Pinpoint the cell where the given text exists, returning its (x, y) midpoint coordinate. 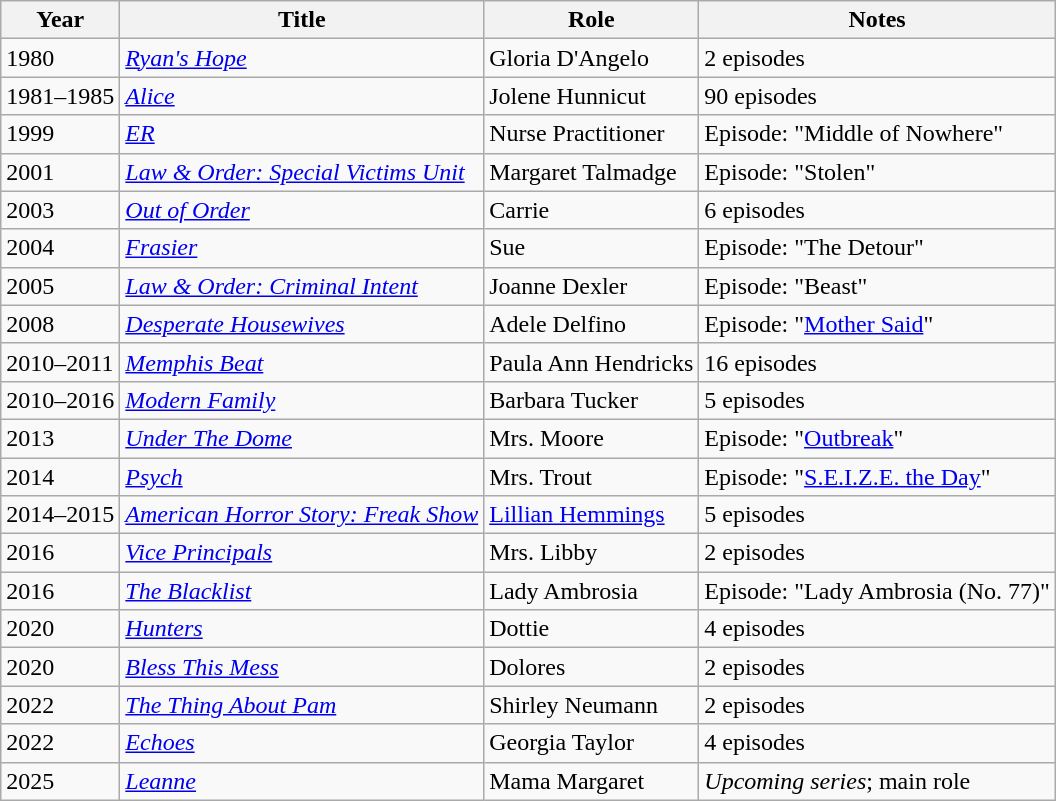
Paula Ann Hendricks (592, 362)
1981–1985 (60, 96)
Out of Order (302, 210)
2008 (60, 324)
The Blacklist (302, 591)
Vice Principals (302, 553)
1980 (60, 58)
Episode: "Beast" (878, 286)
Margaret Talmadge (592, 172)
Notes (878, 20)
Carrie (592, 210)
2001 (60, 172)
Jolene Hunnicut (592, 96)
Ryan's Hope (302, 58)
Echoes (302, 743)
Nurse Practitioner (592, 134)
Title (302, 20)
Alice (302, 96)
Dolores (592, 667)
2010–2016 (60, 400)
Episode: "Mother Said" (878, 324)
American Horror Story: Freak Show (302, 515)
2014–2015 (60, 515)
Episode: "Stolen" (878, 172)
Psych (302, 477)
Episode: "Middle of Nowhere" (878, 134)
Georgia Taylor (592, 743)
Episode: "The Detour" (878, 248)
16 episodes (878, 362)
Mrs. Libby (592, 553)
Frasier (302, 248)
Leanne (302, 781)
Sue (592, 248)
Mama Margaret (592, 781)
ER (302, 134)
Episode: "S.E.I.Z.E. the Day" (878, 477)
Bless This Mess (302, 667)
Mrs. Trout (592, 477)
Mrs. Moore (592, 438)
Joanne Dexler (592, 286)
Memphis Beat (302, 362)
90 episodes (878, 96)
2004 (60, 248)
Upcoming series; main role (878, 781)
Modern Family (302, 400)
Law & Order: Criminal Intent (302, 286)
Law & Order: Special Victims Unit (302, 172)
Under The Dome (302, 438)
Barbara Tucker (592, 400)
Gloria D'Angelo (592, 58)
2013 (60, 438)
Role (592, 20)
2005 (60, 286)
2010–2011 (60, 362)
Lady Ambrosia (592, 591)
2014 (60, 477)
2003 (60, 210)
6 episodes (878, 210)
Lillian Hemmings (592, 515)
1999 (60, 134)
Episode: "Lady Ambrosia (No. 77)" (878, 591)
Desperate Housewives (302, 324)
Adele Delfino (592, 324)
Episode: "Outbreak" (878, 438)
Year (60, 20)
Hunters (302, 629)
Shirley Neumann (592, 705)
The Thing About Pam (302, 705)
Dottie (592, 629)
2025 (60, 781)
